Capture the cell that displays the provided text and extract its (X, Y) central coordinate. 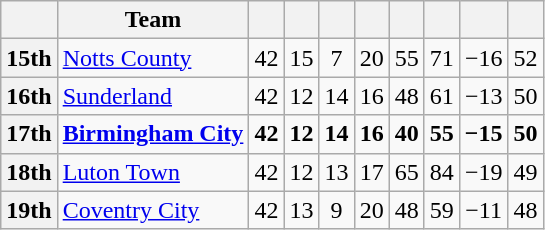
19th (29, 210)
−11 (484, 210)
18th (29, 172)
−15 (484, 134)
59 (442, 210)
9 (336, 210)
49 (526, 172)
40 (406, 134)
16th (29, 96)
71 (442, 58)
Notts County (153, 58)
Team (153, 20)
−16 (484, 58)
61 (442, 96)
17th (29, 134)
15 (302, 58)
Luton Town (153, 172)
52 (526, 58)
15th (29, 58)
17 (372, 172)
7 (336, 58)
−19 (484, 172)
−13 (484, 96)
Coventry City (153, 210)
Sunderland (153, 96)
84 (442, 172)
65 (406, 172)
Birmingham City (153, 134)
